Capture the cell that displays the provided text and extract its (X, Y) central coordinate. 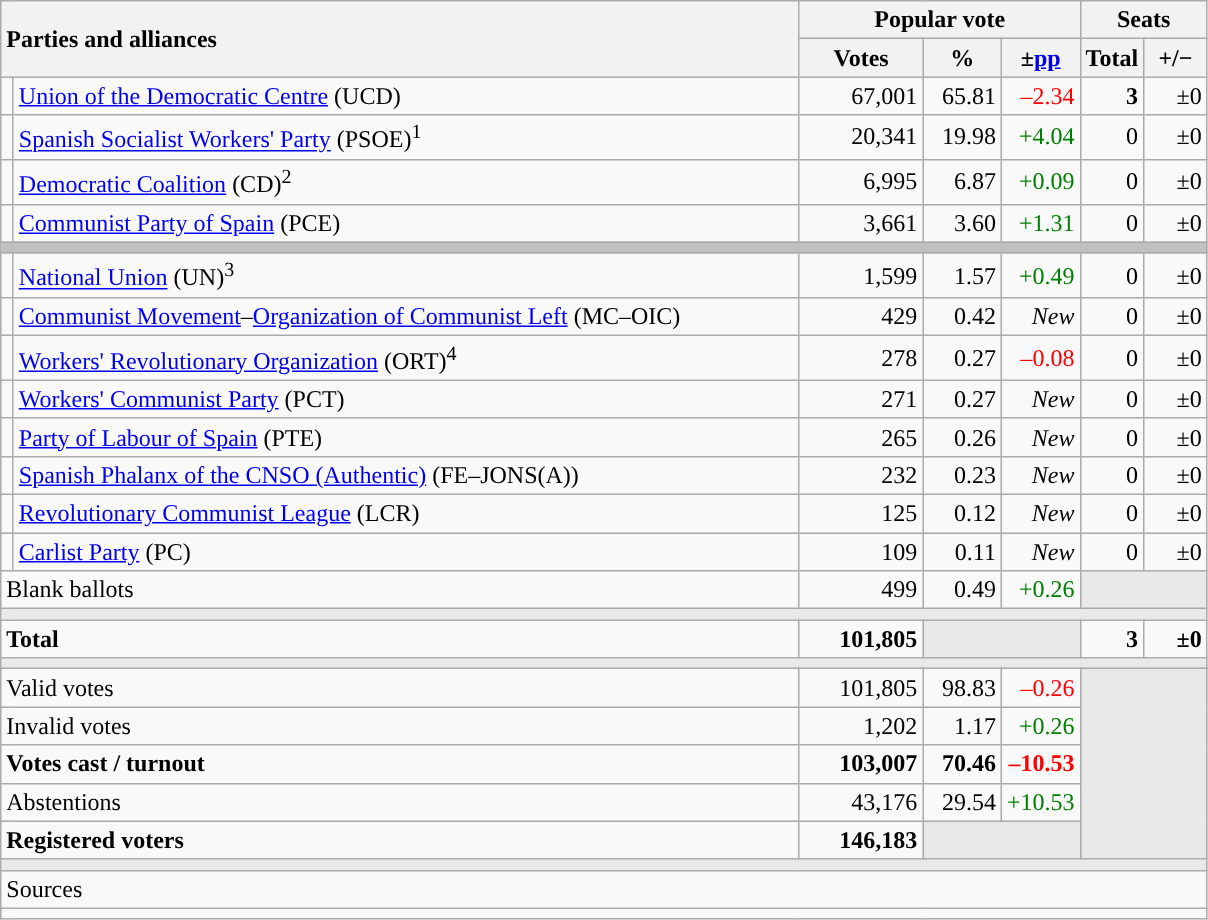
Workers' Communist Party (PCT) (406, 399)
Carlist Party (PC) (406, 552)
1,202 (861, 726)
1.57 (962, 276)
499 (861, 590)
429 (861, 317)
Communist Party of Spain (PCE) (406, 223)
19.98 (962, 138)
Spanish Socialist Workers' Party (PSOE)1 (406, 138)
Spanish Phalanx of the CNSO (Authentic) (FE–JONS(A)) (406, 475)
Votes (861, 58)
Communist Movement–Organization of Communist Left (MC–OIC) (406, 317)
265 (861, 437)
+1.31 (1040, 223)
Blank ballots (400, 590)
6,995 (861, 182)
Union of the Democratic Centre (UCD) (406, 96)
–2.34 (1040, 96)
43,176 (861, 802)
Democratic Coalition (CD)2 (406, 182)
98.83 (962, 688)
+4.04 (1040, 138)
271 (861, 399)
% (962, 58)
Invalid votes (400, 726)
Valid votes (400, 688)
+0.49 (1040, 276)
–0.08 (1040, 358)
6.87 (962, 182)
20,341 (861, 138)
Party of Labour of Spain (PTE) (406, 437)
0.12 (962, 514)
29.54 (962, 802)
Popular vote (940, 20)
65.81 (962, 96)
3,661 (861, 223)
±pp (1040, 58)
Votes cast / turnout (400, 764)
278 (861, 358)
Sources (604, 889)
Registered voters (400, 840)
+/− (1176, 58)
125 (861, 514)
Seats (1144, 20)
Parties and alliances (400, 39)
0.42 (962, 317)
0.49 (962, 590)
0.26 (962, 437)
109 (861, 552)
70.46 (962, 764)
146,183 (861, 840)
103,007 (861, 764)
232 (861, 475)
–0.26 (1040, 688)
National Union (UN)3 (406, 276)
Abstentions (400, 802)
67,001 (861, 96)
–10.53 (1040, 764)
3.60 (962, 223)
0.23 (962, 475)
Revolutionary Communist League (LCR) (406, 514)
+0.09 (1040, 182)
0.11 (962, 552)
1.17 (962, 726)
+10.53 (1040, 802)
Workers' Revolutionary Organization (ORT)4 (406, 358)
1,599 (861, 276)
